Identify which cell holds the provided text, then report its [x, y] central coordinate. 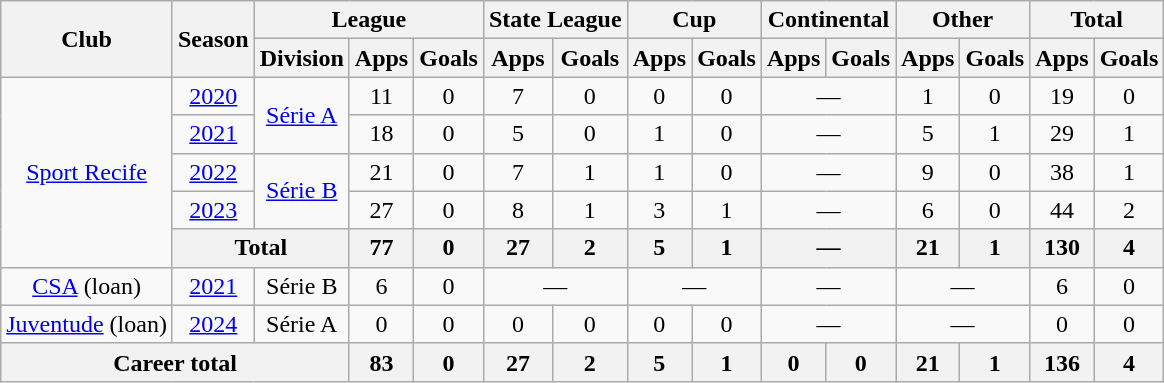
19 [1062, 96]
Juventude (loan) [87, 324]
Career total [176, 362]
18 [381, 134]
9 [928, 172]
8 [518, 210]
Club [87, 39]
83 [381, 362]
League [368, 20]
2024 [213, 324]
38 [1062, 172]
2023 [213, 210]
29 [1062, 134]
136 [1062, 362]
3 [659, 210]
2022 [213, 172]
Division [302, 58]
Continental [828, 20]
2020 [213, 96]
Cup [694, 20]
44 [1062, 210]
77 [381, 248]
11 [381, 96]
Sport Recife [87, 172]
Season [213, 39]
State League [555, 20]
130 [1062, 248]
Other [963, 20]
CSA (loan) [87, 286]
